Extract the (x, y) coordinate from the center of the cell holding the provided text.  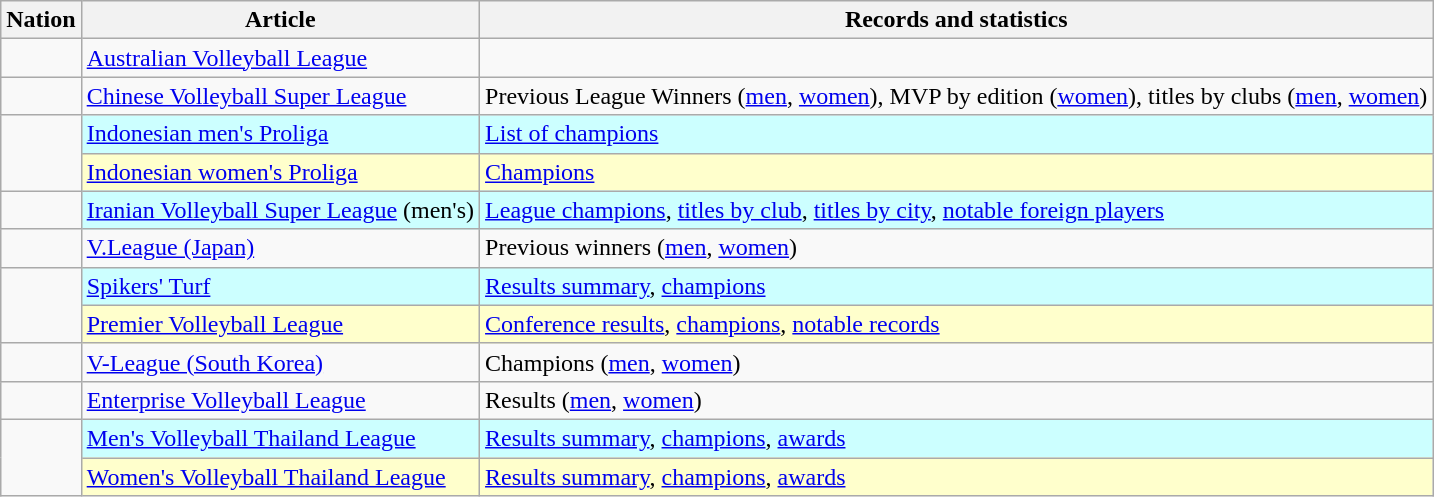
Champions (men, women) (956, 362)
List of champions (956, 134)
Australian Volleyball League (280, 58)
Results (men, women) (956, 400)
V.League (Japan) (280, 248)
Spikers' Turf (280, 286)
Chinese Volleyball Super League (280, 96)
Conference results, champions, notable records (956, 324)
Nation (41, 20)
Records and statistics (956, 20)
Indonesian women's Proliga (280, 172)
Men's Volleyball Thailand League (280, 438)
Premier Volleyball League (280, 324)
Article (280, 20)
Previous winners (men, women) (956, 248)
League champions, titles by club, titles by city, notable foreign players (956, 210)
Women's Volleyball Thailand League (280, 477)
Champions (956, 172)
Enterprise Volleyball League (280, 400)
Results summary, champions (956, 286)
Iranian Volleyball Super League (men's) (280, 210)
V-League (South Korea) (280, 362)
Indonesian men's Proliga (280, 134)
Previous League Winners (men, women), MVP by edition (women), titles by clubs (men, women) (956, 96)
